From the cell containing the given text, extract its center point as (x, y) coordinate. 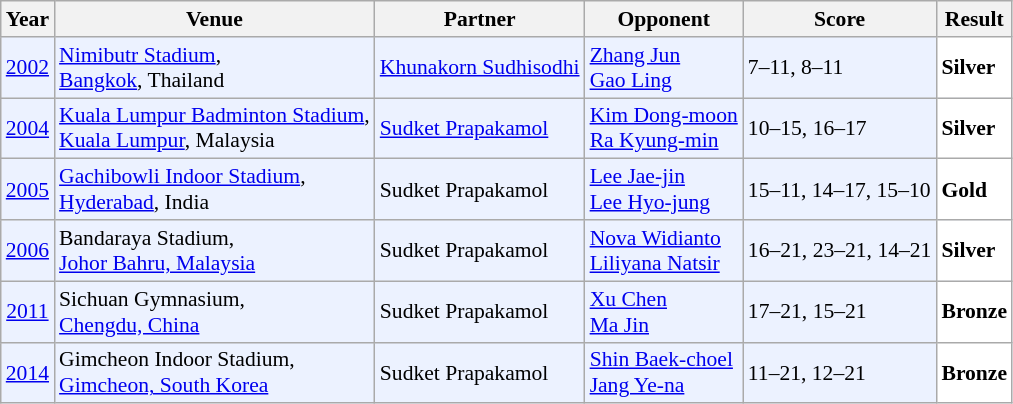
16–21, 23–21, 14–21 (840, 250)
Gold (974, 190)
Lee Jae-jin Lee Hyo-jung (664, 190)
Kuala Lumpur Badminton Stadium,Kuala Lumpur, Malaysia (214, 128)
15–11, 14–17, 15–10 (840, 190)
Nimibutr Stadium,Bangkok, Thailand (214, 68)
Zhang Jun Gao Ling (664, 68)
Year (28, 19)
Sichuan Gymnasium,Chengdu, China (214, 312)
Gimcheon Indoor Stadium,Gimcheon, South Korea (214, 372)
11–21, 12–21 (840, 372)
2005 (28, 190)
Nova Widianto Liliyana Natsir (664, 250)
2014 (28, 372)
2002 (28, 68)
Bandaraya Stadium,Johor Bahru, Malaysia (214, 250)
Opponent (664, 19)
Result (974, 19)
Partner (480, 19)
2004 (28, 128)
2006 (28, 250)
Gachibowli Indoor Stadium,Hyderabad, India (214, 190)
Xu Chen Ma Jin (664, 312)
Khunakorn Sudhisodhi (480, 68)
Score (840, 19)
17–21, 15–21 (840, 312)
7–11, 8–11 (840, 68)
Venue (214, 19)
Kim Dong-moon Ra Kyung-min (664, 128)
10–15, 16–17 (840, 128)
Shin Baek-choel Jang Ye-na (664, 372)
2011 (28, 312)
